Extract the (X, Y) coordinate from the center of the cell holding the provided text.  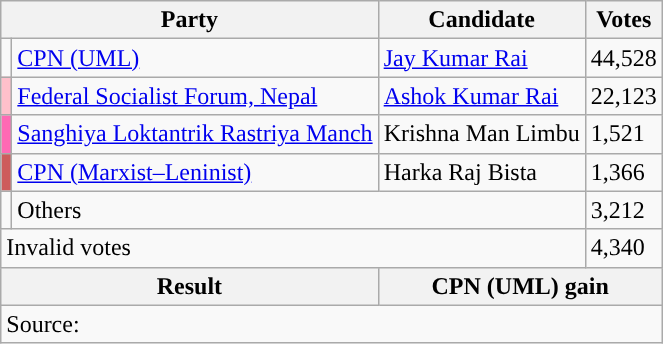
Ashok Kumar Rai (482, 96)
Candidate (482, 20)
CPN (UML) (195, 58)
Sanghiya Loktantrik Rastriya Manch (195, 134)
1,366 (624, 172)
Others (298, 210)
Jay Kumar Rai (482, 58)
1,521 (624, 134)
Source: (332, 324)
4,340 (624, 248)
3,212 (624, 210)
Krishna Man Limbu (482, 134)
Harka Raj Bista (482, 172)
CPN (UML) gain (520, 286)
Federal Socialist Forum, Nepal (195, 96)
22,123 (624, 96)
Result (190, 286)
Party (190, 20)
44,528 (624, 58)
CPN (Marxist–Leninist) (195, 172)
Invalid votes (293, 248)
Votes (624, 20)
